Output the [X, Y] coordinate of the center of the cell containing the given text.  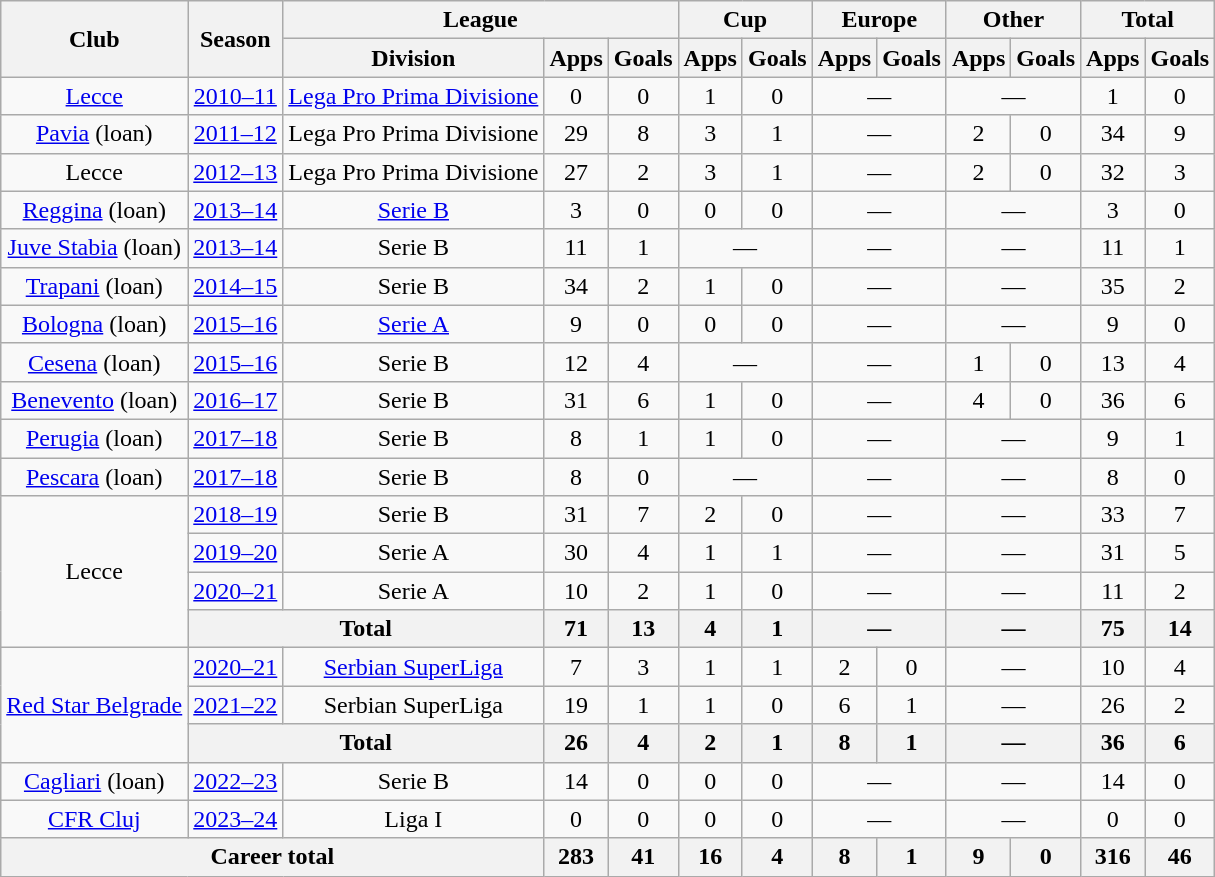
46 [1180, 857]
Liga I [414, 819]
33 [1113, 515]
19 [576, 705]
2023–24 [236, 819]
Perugia (loan) [94, 438]
75 [1113, 629]
35 [1113, 286]
2010–11 [236, 96]
2021–22 [236, 705]
Bologna (loan) [94, 324]
Cesena (loan) [94, 362]
2014–15 [236, 286]
316 [1113, 857]
Other [1013, 20]
30 [576, 553]
2011–12 [236, 134]
41 [643, 857]
CFR Cluj [94, 819]
2016–17 [236, 400]
5 [1180, 553]
12 [576, 362]
Pescara (loan) [94, 477]
283 [576, 857]
League [480, 20]
2022–23 [236, 781]
29 [576, 134]
32 [1113, 172]
2012–13 [236, 172]
2019–20 [236, 553]
2018–19 [236, 515]
27 [576, 172]
Trapani (loan) [94, 286]
Red Star Belgrade [94, 705]
Europe [879, 20]
Cagliari (loan) [94, 781]
Season [236, 39]
Club [94, 39]
Career total [272, 857]
Reggina (loan) [94, 210]
Pavia (loan) [94, 134]
71 [576, 629]
16 [710, 857]
Juve Stabia (loan) [94, 248]
Cup [745, 20]
Benevento (loan) [94, 400]
Division [414, 58]
